Identify which cell holds the provided text, then report its [X, Y] central coordinate. 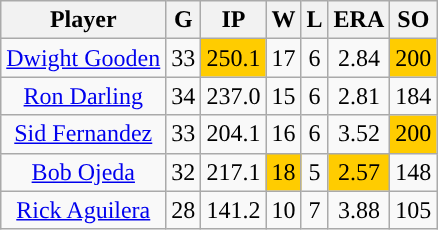
32 [184, 172]
105 [414, 210]
5 [314, 172]
141.2 [234, 210]
Dwight Gooden [84, 58]
184 [414, 96]
G [184, 20]
7 [314, 210]
3.88 [359, 210]
17 [284, 58]
Sid Fernandez [84, 134]
W [284, 20]
2.84 [359, 58]
Player [84, 20]
Ron Darling [84, 96]
204.1 [234, 134]
237.0 [234, 96]
Rick Aguilera [84, 210]
ERA [359, 20]
18 [284, 172]
148 [414, 172]
15 [284, 96]
SO [414, 20]
217.1 [234, 172]
2.81 [359, 96]
Bob Ojeda [84, 172]
16 [284, 134]
10 [284, 210]
IP [234, 20]
28 [184, 210]
250.1 [234, 58]
L [314, 20]
3.52 [359, 134]
2.57 [359, 172]
34 [184, 96]
